Detect which cell encompasses the target text, then output its (x, y) center coordinate. 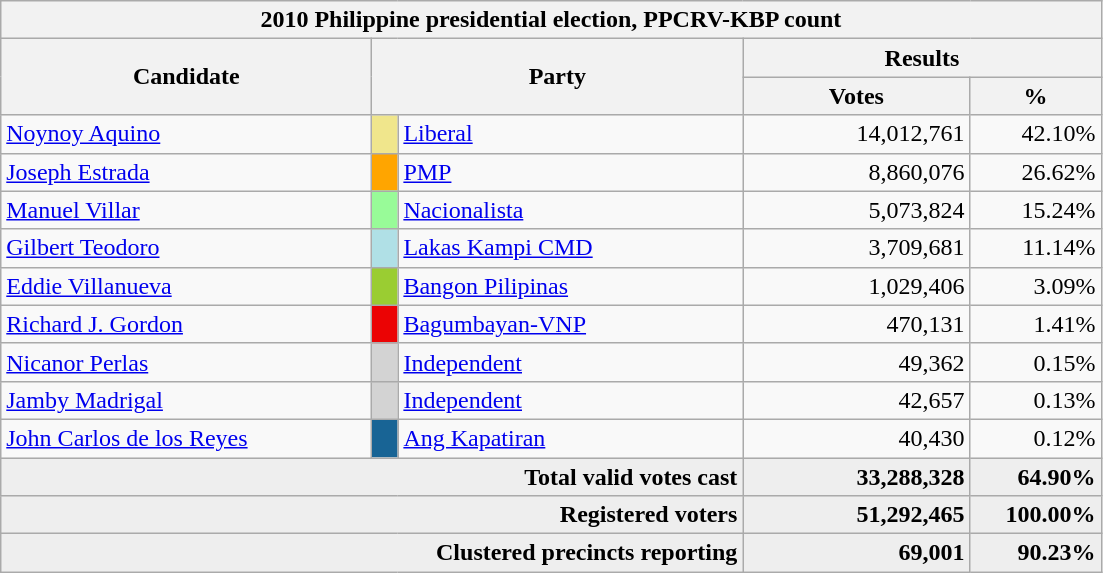
40,430 (856, 438)
John Carlos de los Reyes (186, 438)
8,860,076 (856, 172)
Party (558, 77)
Results (922, 58)
69,001 (856, 553)
0.12% (1036, 438)
Clustered precincts reporting (372, 553)
42,657 (856, 400)
Bangon Pilipinas (570, 286)
3.09% (1036, 286)
100.00% (1036, 515)
Manuel Villar (186, 210)
% (1036, 96)
5,073,824 (856, 210)
Noynoy Aquino (186, 134)
Gilbert Teodoro (186, 248)
Bagumbayan-VNP (570, 324)
470,131 (856, 324)
1.41% (1036, 324)
0.15% (1036, 362)
11.14% (1036, 248)
Candidate (186, 77)
0.13% (1036, 400)
Richard J. Gordon (186, 324)
Nacionalista (570, 210)
3,709,681 (856, 248)
Liberal (570, 134)
Nicanor Perlas (186, 362)
Ang Kapatiran (570, 438)
Votes (856, 96)
Jamby Madrigal (186, 400)
51,292,465 (856, 515)
Lakas Kampi CMD (570, 248)
42.10% (1036, 134)
33,288,328 (856, 477)
15.24% (1036, 210)
PMP (570, 172)
90.23% (1036, 553)
Registered voters (372, 515)
26.62% (1036, 172)
Total valid votes cast (372, 477)
49,362 (856, 362)
1,029,406 (856, 286)
2010 Philippine presidential election, PPCRV-KBP count (551, 20)
14,012,761 (856, 134)
Eddie Villanueva (186, 286)
64.90% (1036, 477)
Joseph Estrada (186, 172)
